Determine the (X, Y) coordinate at the center of the cell enclosing the given text.  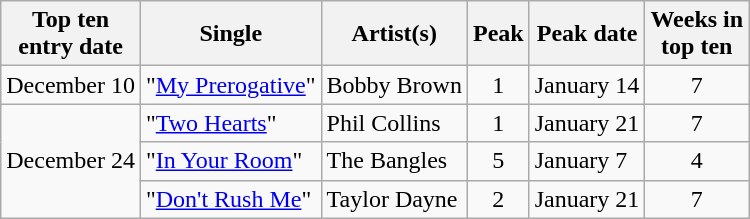
"My Prerogative" (230, 85)
Single (230, 34)
"In Your Room" (230, 161)
"Two Hearts" (230, 123)
January 7 (587, 161)
December 24 (71, 161)
"Don't Rush Me" (230, 199)
5 (498, 161)
Peak date (587, 34)
2 (498, 199)
December 10 (71, 85)
Top tenentry date (71, 34)
Phil Collins (394, 123)
Bobby Brown (394, 85)
January 14 (587, 85)
Peak (498, 34)
4 (697, 161)
Taylor Dayne (394, 199)
The Bangles (394, 161)
Artist(s) (394, 34)
Weeks intop ten (697, 34)
